Extract the (X, Y) coordinate from the center of the cell holding the provided text.  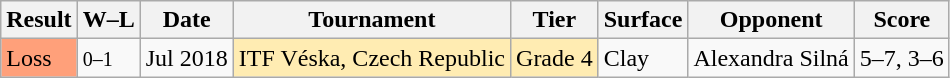
Score (902, 20)
Surface (643, 20)
Opponent (771, 20)
Tier (555, 20)
Tournament (372, 20)
Clay (643, 58)
Loss (39, 58)
Date (186, 20)
Grade 4 (555, 58)
W–L (108, 20)
Result (39, 20)
ITF Véska, Czech Republic (372, 58)
0–1 (108, 58)
Jul 2018 (186, 58)
Alexandra Silná (771, 58)
5–7, 3–6 (902, 58)
